Determine the [x, y] coordinate at the center of the cell enclosing the given text.  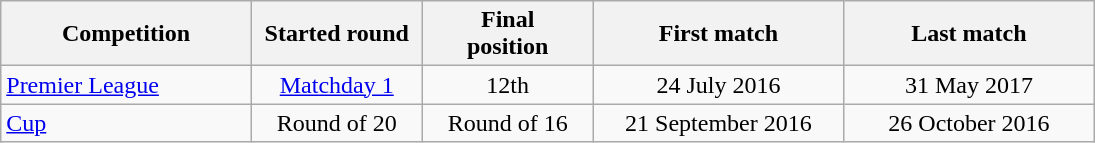
Round of 16 [508, 123]
Cup [126, 123]
31 May 2017 [970, 85]
Premier League [126, 85]
Started round [336, 34]
First match [718, 34]
12th [508, 85]
26 October 2016 [970, 123]
Final position [508, 34]
Competition [126, 34]
21 September 2016 [718, 123]
Round of 20 [336, 123]
Last match [970, 34]
24 July 2016 [718, 85]
Matchday 1 [336, 85]
